Extract the (x, y) coordinate from the center of the cell holding the provided text.  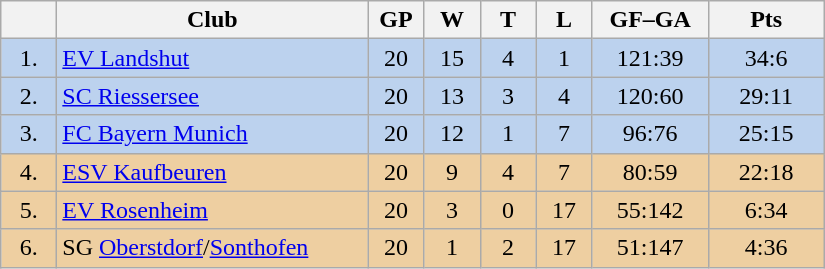
51:147 (650, 248)
80:59 (650, 172)
15 (452, 58)
SC Riessersee (212, 96)
2 (508, 248)
T (508, 20)
13 (452, 96)
2. (29, 96)
4. (29, 172)
Club (212, 20)
6. (29, 248)
121:39 (650, 58)
34:6 (766, 58)
GP (396, 20)
W (452, 20)
22:18 (766, 172)
29:11 (766, 96)
3. (29, 134)
SG Oberstdorf/Sonthofen (212, 248)
12 (452, 134)
EV Landshut (212, 58)
FC Bayern Munich (212, 134)
120:60 (650, 96)
25:15 (766, 134)
1. (29, 58)
55:142 (650, 210)
96:76 (650, 134)
EV Rosenheim (212, 210)
4:36 (766, 248)
5. (29, 210)
ESV Kaufbeuren (212, 172)
9 (452, 172)
0 (508, 210)
Pts (766, 20)
L (564, 20)
6:34 (766, 210)
GF–GA (650, 20)
